Return [X, Y] of the center of cell containing provided text 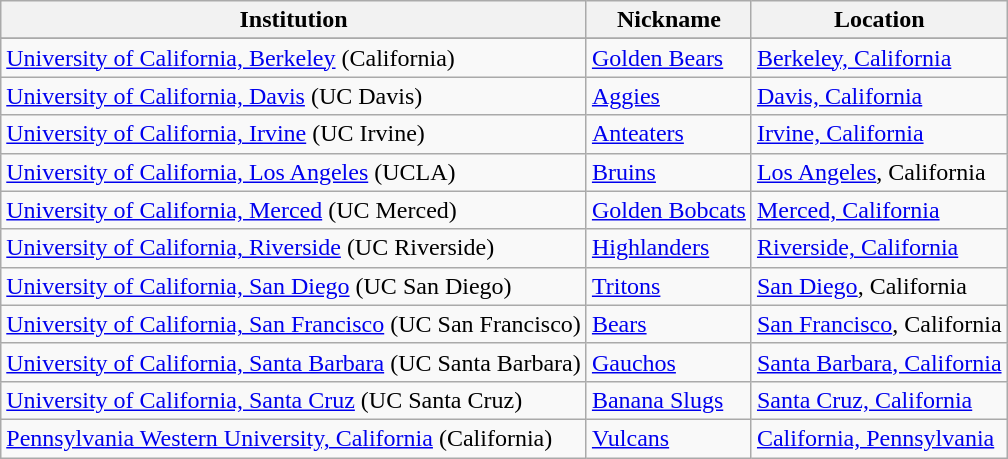
Santa Barbara, California [879, 362]
San Diego, California [879, 286]
University of California, Riverside (UC Riverside) [294, 248]
Bruins [668, 172]
Golden Bears [668, 58]
University of California, Davis (UC Davis) [294, 96]
Berkeley, California [879, 58]
Vulcans [668, 438]
Aggies [668, 96]
San Francisco, California [879, 324]
Gauchos [668, 362]
University of California, Berkeley (California) [294, 58]
Highlanders [668, 248]
University of California, San Diego (UC San Diego) [294, 286]
Location [879, 20]
Institution [294, 20]
Los Angeles, California [879, 172]
Merced, California [879, 210]
University of California, Los Angeles (UCLA) [294, 172]
University of California, San Francisco (UC San Francisco) [294, 324]
Anteaters [668, 134]
Golden Bobcats [668, 210]
California, Pennsylvania [879, 438]
Nickname [668, 20]
Santa Cruz, California [879, 400]
Banana Slugs [668, 400]
Riverside, California [879, 248]
University of California, Merced (UC Merced) [294, 210]
University of California, Irvine (UC Irvine) [294, 134]
University of California, Santa Barbara (UC Santa Barbara) [294, 362]
Pennsylvania Western University, California (California) [294, 438]
Bears [668, 324]
Davis, California [879, 96]
Irvine, California [879, 134]
University of California, Santa Cruz (UC Santa Cruz) [294, 400]
Tritons [668, 286]
